Search for the cell housing the specified text and yield its (X, Y) center coordinate. 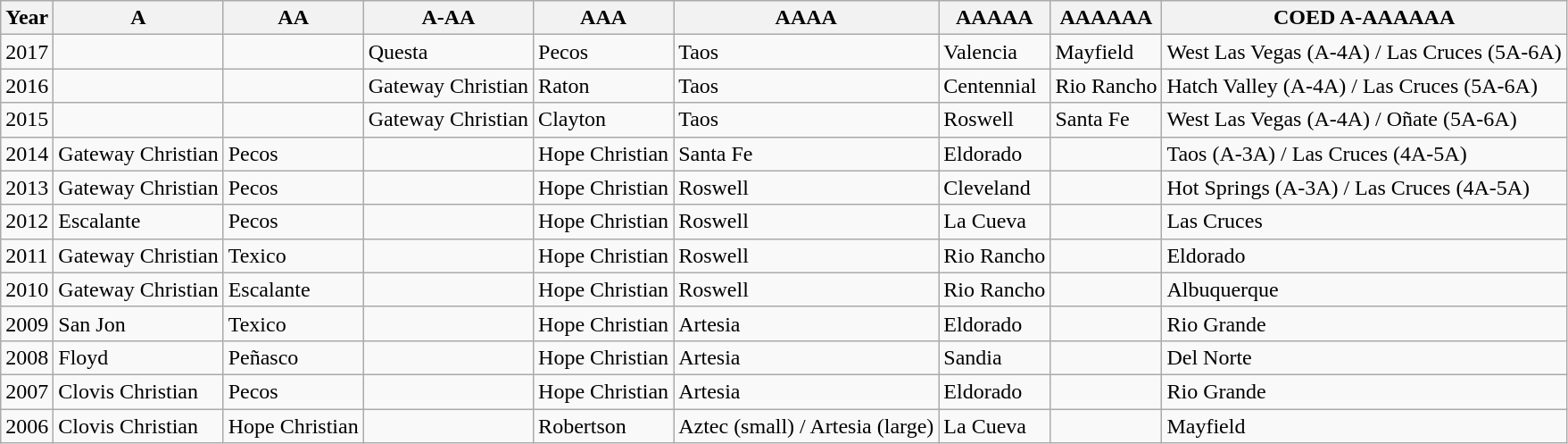
2016 (27, 86)
2011 (27, 256)
Robertson (603, 426)
Valencia (994, 52)
2007 (27, 391)
AAAA (807, 18)
Floyd (138, 357)
Sandia (994, 357)
Albuquerque (1364, 289)
COED A-AAAAAA (1364, 18)
Questa (448, 52)
2010 (27, 289)
AAAAAA (1107, 18)
San Jon (138, 323)
West Las Vegas (A-4A) / Oñate (5A-6A) (1364, 120)
Raton (603, 86)
Aztec (small) / Artesia (large) (807, 426)
2017 (27, 52)
West Las Vegas (A-4A) / Las Cruces (5A-6A) (1364, 52)
Taos (A-3A) / Las Cruces (4A-5A) (1364, 154)
2014 (27, 154)
AA (293, 18)
2012 (27, 222)
Las Cruces (1364, 222)
Del Norte (1364, 357)
AAA (603, 18)
2008 (27, 357)
2015 (27, 120)
2013 (27, 188)
2009 (27, 323)
Hatch Valley (A-4A) / Las Cruces (5A-6A) (1364, 86)
2006 (27, 426)
Centennial (994, 86)
Clayton (603, 120)
A (138, 18)
A-AA (448, 18)
Cleveland (994, 188)
AAAAA (994, 18)
Hot Springs (A-3A) / Las Cruces (4A-5A) (1364, 188)
Year (27, 18)
Peñasco (293, 357)
